Output the (X, Y) coordinate of the center of the cell containing the given text.  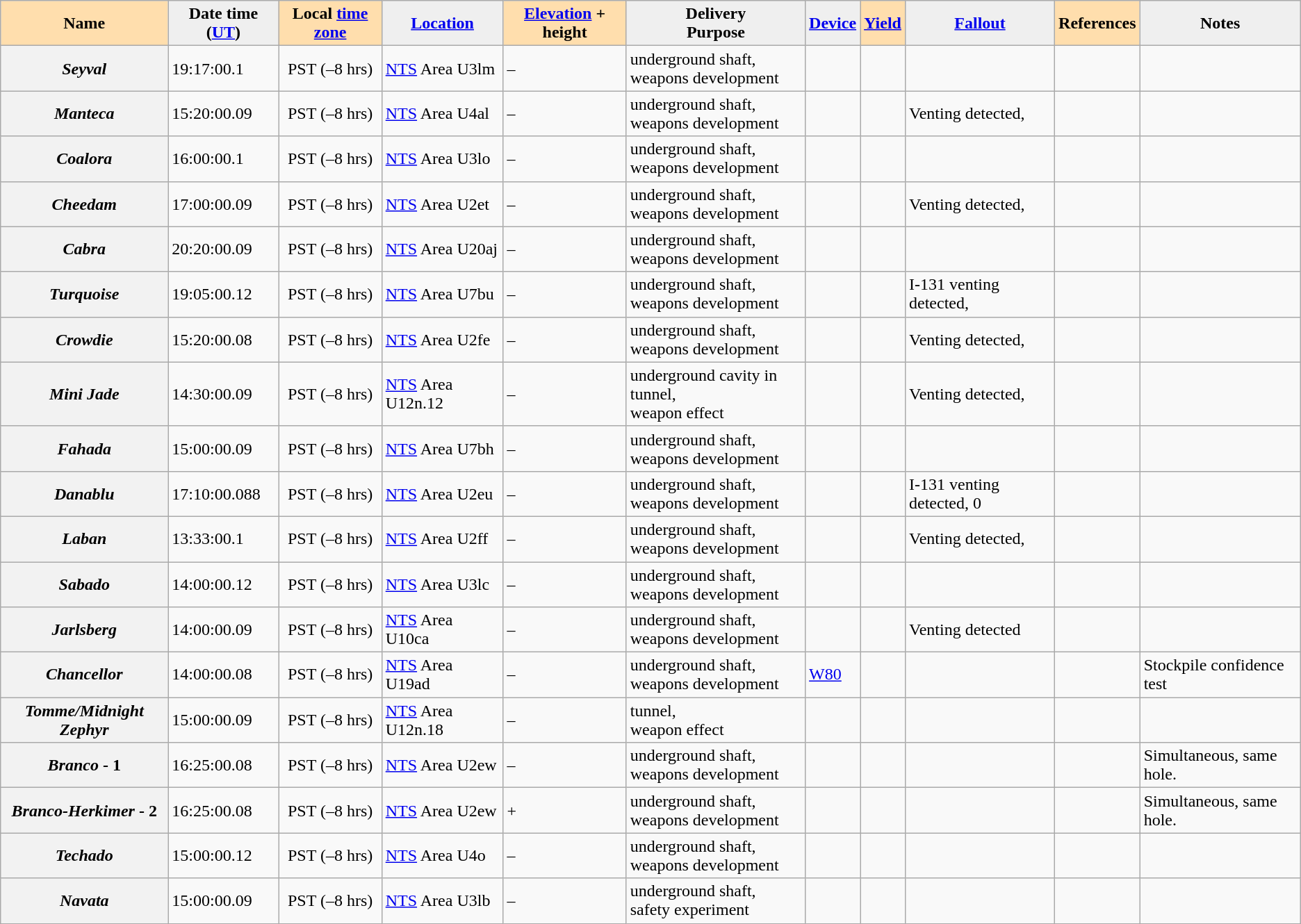
Fallout (980, 24)
tunnel,weapon effect (716, 720)
19:05:00.12 (224, 295)
Notes (1220, 24)
15:20:00.08 (224, 339)
I-131 venting detected, 0 (980, 493)
Techado (85, 856)
17:10:00.088 (224, 493)
16:00:00.1 (224, 158)
W80 (833, 675)
Branco-Herkimer - 2 (85, 810)
NTS Area U4o (442, 856)
NTS Area U20aj (442, 249)
Manteca (85, 114)
Turquoise (85, 295)
15:00:00.12 (224, 856)
Danablu (85, 493)
14:00:00.12 (224, 584)
NTS Area U3lb (442, 900)
15:20:00.09 (224, 114)
14:00:00.09 (224, 629)
19:17:00.1 (224, 68)
Stockpile confidence test (1220, 675)
NTS Area U2fe (442, 339)
NTS Area U19ad (442, 675)
Venting detected (980, 629)
NTS Area U3lm (442, 68)
Coalora (85, 158)
Chancellor (85, 675)
Fahada (85, 449)
Tomme/Midnight Zephyr (85, 720)
NTS Area U12n.12 (442, 394)
Mini Jade (85, 394)
NTS Area U7bh (442, 449)
Elevation + height (564, 24)
Location (442, 24)
Cheedam (85, 204)
14:30:00.09 (224, 394)
NTS Area U3lc (442, 584)
Crowdie (85, 339)
Local time zone (330, 24)
14:00:00.08 (224, 675)
underground cavity in tunnel,weapon effect (716, 394)
Seyval (85, 68)
Name (85, 24)
NTS Area U3lo (442, 158)
Jarlsberg (85, 629)
NTS Area U2ff (442, 539)
underground shaft,safety experiment (716, 900)
NTS Area U10ca (442, 629)
Yield (883, 24)
References (1098, 24)
13:33:00.1 (224, 539)
NTS Area U12n.18 (442, 720)
Navata (85, 900)
Cabra (85, 249)
Date time (UT) (224, 24)
NTS Area U2et (442, 204)
NTS Area U4al (442, 114)
+ (564, 810)
17:00:00.09 (224, 204)
Delivery Purpose (716, 24)
Laban (85, 539)
I-131 venting detected, (980, 295)
Sabado (85, 584)
NTS Area U2eu (442, 493)
Device (833, 24)
Branco - 1 (85, 766)
NTS Area U7bu (442, 295)
20:20:00.09 (224, 249)
